Determine the [x, y] coordinate at the center of the cell enclosing the given text.  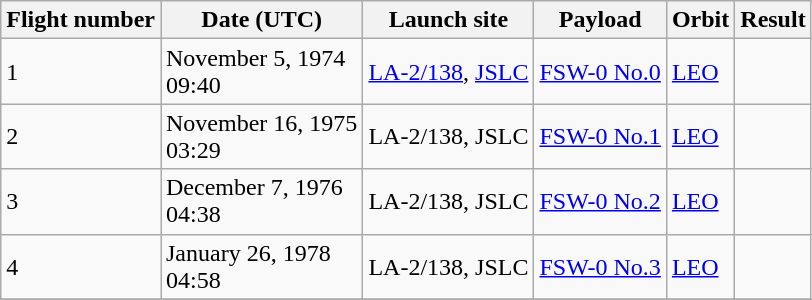
2 [81, 136]
November 16, 197503:29 [261, 136]
FSW-0 No.1 [600, 136]
Payload [600, 20]
FSW-0 No.2 [600, 202]
FSW-0 No.3 [600, 266]
Flight number [81, 20]
FSW-0 No.0 [600, 72]
3 [81, 202]
4 [81, 266]
November 5, 197409:40 [261, 72]
Date (UTC) [261, 20]
Orbit [700, 20]
1 [81, 72]
December 7, 197604:38 [261, 202]
January 26, 197804:58 [261, 266]
Launch site [448, 20]
Result [773, 20]
